Return [x, y] of the center of cell containing provided text 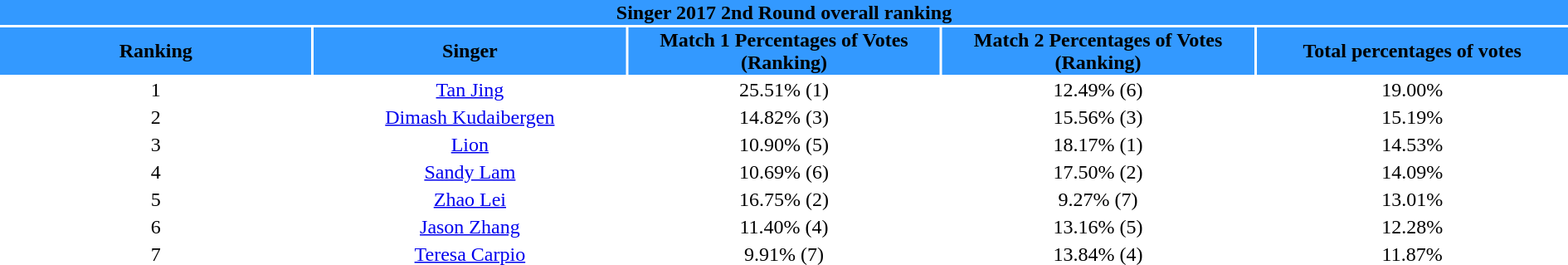
5 [156, 199]
10.69% (6) [784, 172]
9.27% (7) [1098, 199]
Zhao Lei [470, 199]
14.82% (3) [784, 117]
15.19% [1412, 117]
1 [156, 90]
14.09% [1412, 172]
Sandy Lam [470, 172]
18.17% (1) [1098, 145]
16.75% (2) [784, 199]
6 [156, 227]
15.56% (3) [1098, 117]
Match 1 Percentages of Votes (Ranking) [784, 52]
11.40% (4) [784, 227]
Total percentages of votes [1412, 52]
Singer 2017 2nd Round overall ranking [784, 12]
3 [156, 145]
Dimash Kudaibergen [470, 117]
17.50% (2) [1098, 172]
2 [156, 117]
19.00% [1412, 90]
14.53% [1412, 145]
Lion [470, 145]
Tan Jing [470, 90]
13.01% [1412, 199]
10.90% (5) [784, 145]
13.16% (5) [1098, 227]
Jason Zhang [470, 227]
12.49% (6) [1098, 90]
Ranking [156, 52]
Singer [470, 52]
25.51% (1) [784, 90]
12.28% [1412, 227]
4 [156, 172]
Match 2 Percentages of Votes (Ranking) [1098, 52]
